Provide the (x, y) coordinate of the cell's center where the given text is located.  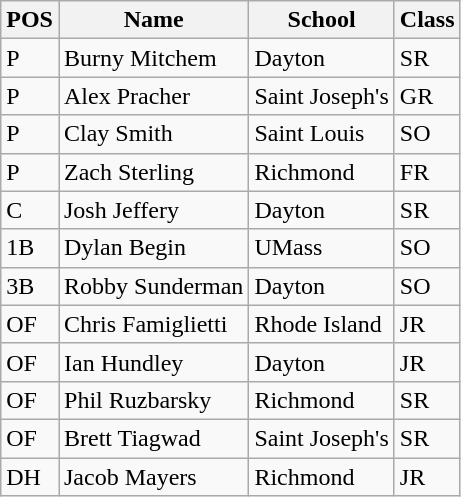
Class (427, 20)
UMass (322, 248)
GR (427, 96)
Clay Smith (153, 134)
Saint Louis (322, 134)
Jacob Mayers (153, 477)
1B (30, 248)
Chris Famiglietti (153, 324)
FR (427, 172)
Burny Mitchem (153, 58)
Josh Jeffery (153, 210)
Dylan Begin (153, 248)
C (30, 210)
DH (30, 477)
POS (30, 20)
Phil Ruzbarsky (153, 400)
School (322, 20)
Zach Sterling (153, 172)
Robby Sunderman (153, 286)
Name (153, 20)
Alex Pracher (153, 96)
Ian Hundley (153, 362)
3B (30, 286)
Rhode Island (322, 324)
Brett Tiagwad (153, 438)
